Detect which cell encompasses the target text, then output its (X, Y) center coordinate. 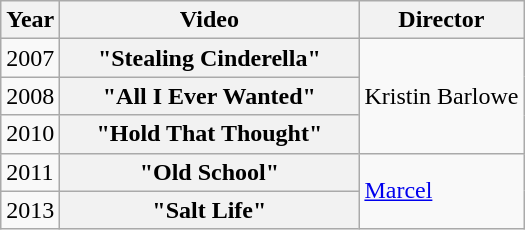
2010 (30, 134)
Year (30, 20)
2008 (30, 96)
"Salt Life" (210, 210)
2007 (30, 58)
Kristin Barlowe (442, 96)
2011 (30, 172)
"Old School" (210, 172)
"All I Ever Wanted" (210, 96)
Director (442, 20)
"Stealing Cinderella" (210, 58)
2013 (30, 210)
"Hold That Thought" (210, 134)
Video (210, 20)
Marcel (442, 191)
